Return [x, y] of the center of cell containing provided text 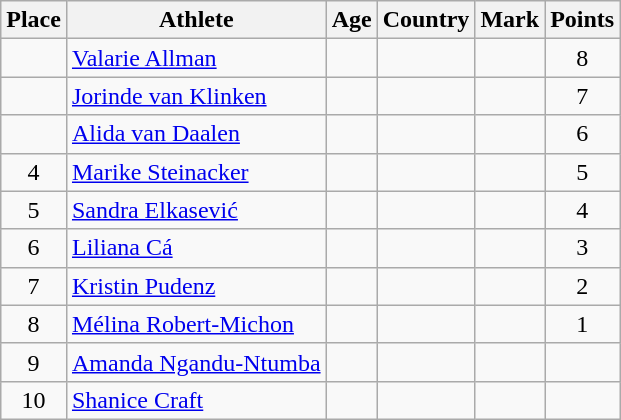
Age [352, 20]
Valarie Allman [196, 58]
Kristin Pudenz [196, 286]
Mélina Robert-Michon [196, 324]
Liliana Cá [196, 248]
Country [426, 20]
3 [582, 248]
Amanda Ngandu-Ntumba [196, 362]
10 [34, 400]
Place [34, 20]
Alida van Daalen [196, 134]
Jorinde van Klinken [196, 96]
2 [582, 286]
Athlete [196, 20]
9 [34, 362]
Shanice Craft [196, 400]
Marike Steinacker [196, 172]
Sandra Elkasević [196, 210]
Points [582, 20]
Mark [510, 20]
1 [582, 324]
